Scan for the cell matching the given text and deliver its [X, Y] coordinate at center. 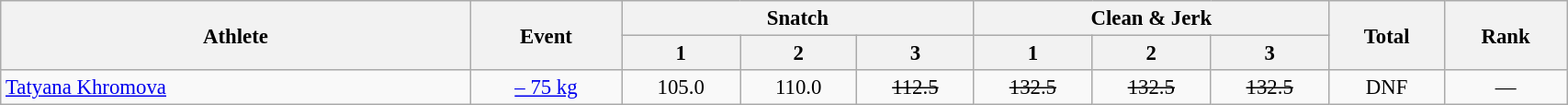
Event [546, 35]
Athlete [235, 35]
– 75 kg [546, 87]
110.0 [799, 87]
105.0 [682, 87]
DNF [1387, 87]
Tatyana Khromova [235, 87]
Clean & Jerk [1152, 18]
Total [1387, 35]
Snatch [797, 18]
112.5 [915, 87]
— [1506, 87]
Rank [1506, 35]
